Extract the [X, Y] coordinate from the center of the cell holding the provided text.  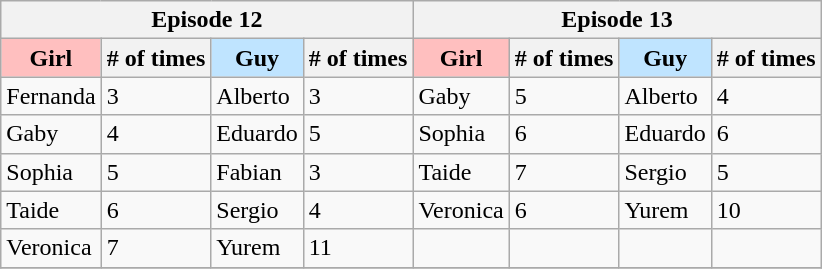
Episode 12 [207, 20]
10 [766, 210]
11 [358, 248]
Fabian [257, 172]
Fernanda [51, 96]
Episode 13 [617, 20]
